Search for the cell housing the specified text and yield its (X, Y) center coordinate. 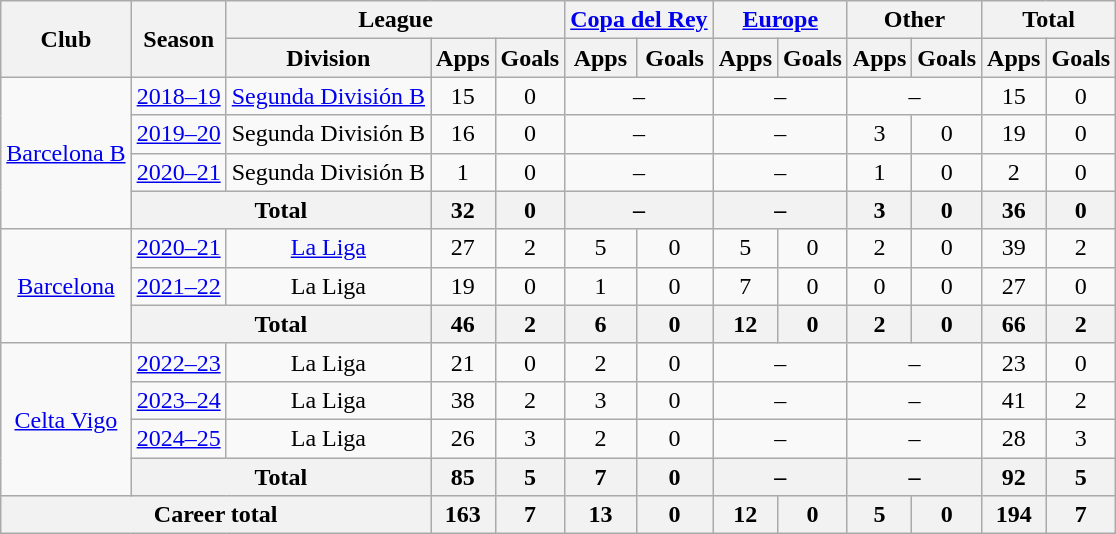
2023–24 (178, 400)
Europe (780, 20)
41 (1014, 400)
194 (1014, 515)
46 (463, 324)
Copa del Rey (639, 20)
66 (1014, 324)
2018–19 (178, 96)
28 (1014, 438)
Career total (216, 515)
2021–22 (178, 286)
6 (600, 324)
32 (463, 210)
Other (914, 20)
21 (463, 362)
38 (463, 400)
Season (178, 39)
92 (1014, 477)
2019–20 (178, 134)
16 (463, 134)
Celta Vigo (66, 419)
39 (1014, 248)
13 (600, 515)
Club (66, 39)
League (396, 20)
36 (1014, 210)
23 (1014, 362)
26 (463, 438)
2024–25 (178, 438)
Division (328, 58)
85 (463, 477)
163 (463, 515)
2022–23 (178, 362)
Barcelona B (66, 153)
Barcelona (66, 286)
